From the cell containing the given text, extract its center point as (x, y) coordinate. 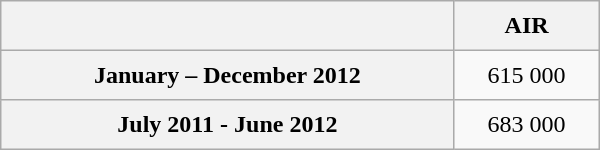
AIR (526, 26)
July 2011 - June 2012 (228, 125)
683 000 (526, 125)
January – December 2012 (228, 75)
615 000 (526, 75)
